Detect which cell encompasses the target text, then output its [X, Y] center coordinate. 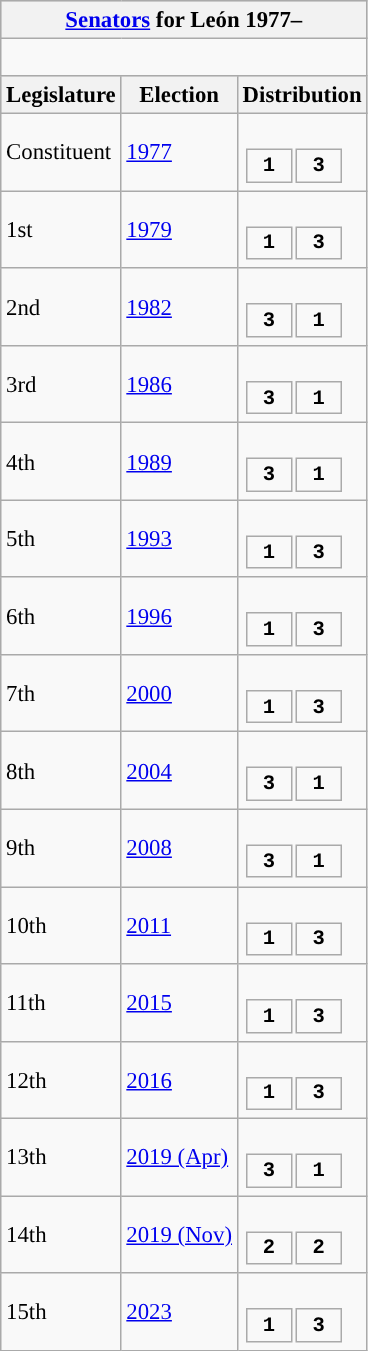
8th [61, 770]
Distribution [302, 95]
2019 (Apr) [179, 1158]
1st [61, 230]
13th [61, 1158]
Constituent [61, 152]
1989 [179, 462]
2011 [179, 926]
3rd [61, 384]
1986 [179, 384]
Legislature [61, 95]
11th [61, 1002]
7th [61, 694]
2008 [179, 848]
15th [61, 1312]
1982 [179, 306]
2023 [179, 1312]
6th [61, 616]
10th [61, 926]
Election [179, 95]
2015 [179, 1002]
4th [61, 462]
12th [61, 1080]
2000 [179, 694]
14th [61, 1234]
1996 [179, 616]
2 2 [302, 1234]
1977 [179, 152]
2019 (Nov) [179, 1234]
5th [61, 538]
9th [61, 848]
2004 [179, 770]
2nd [61, 306]
1979 [179, 230]
Senators for León 1977– [184, 20]
2016 [179, 1080]
1993 [179, 538]
